Return the [X, Y] coordinate for the center point of the cell that contains the specified text.  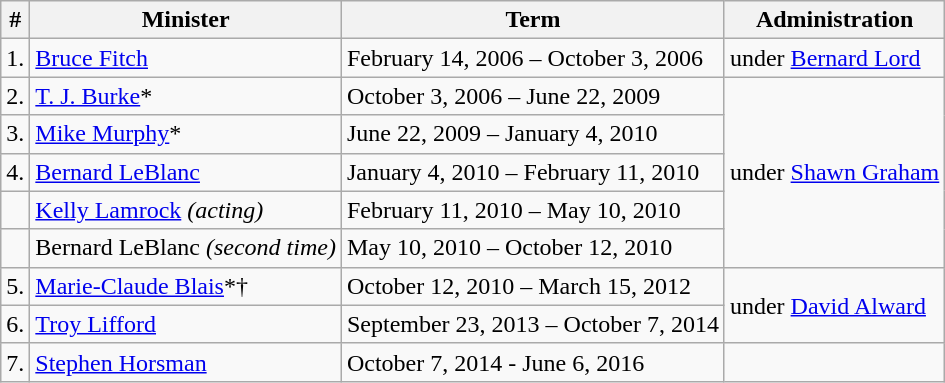
T. J. Burke* [186, 96]
Bruce Fitch [186, 58]
Bernard LeBlanc [186, 172]
October 7, 2014 - June 6, 2016 [532, 362]
7. [16, 362]
under Shawn Graham [834, 172]
June 22, 2009 – January 4, 2010 [532, 134]
February 11, 2010 – May 10, 2010 [532, 210]
5. [16, 286]
February 14, 2006 – October 3, 2006 [532, 58]
Kelly Lamrock (acting) [186, 210]
under Bernard Lord [834, 58]
Bernard LeBlanc (second time) [186, 248]
October 12, 2010 – March 15, 2012 [532, 286]
4. [16, 172]
Troy Lifford [186, 324]
September 23, 2013 – October 7, 2014 [532, 324]
under David Alward [834, 305]
1. [16, 58]
Marie-Claude Blais*† [186, 286]
2. [16, 96]
3. [16, 134]
Minister [186, 20]
Administration [834, 20]
May 10, 2010 – October 12, 2010 [532, 248]
6. [16, 324]
Mike Murphy* [186, 134]
January 4, 2010 – February 11, 2010 [532, 172]
Stephen Horsman [186, 362]
Term [532, 20]
# [16, 20]
October 3, 2006 – June 22, 2009 [532, 96]
